Find where the given text appears and provide that cell's center as (X, Y) coordinate. 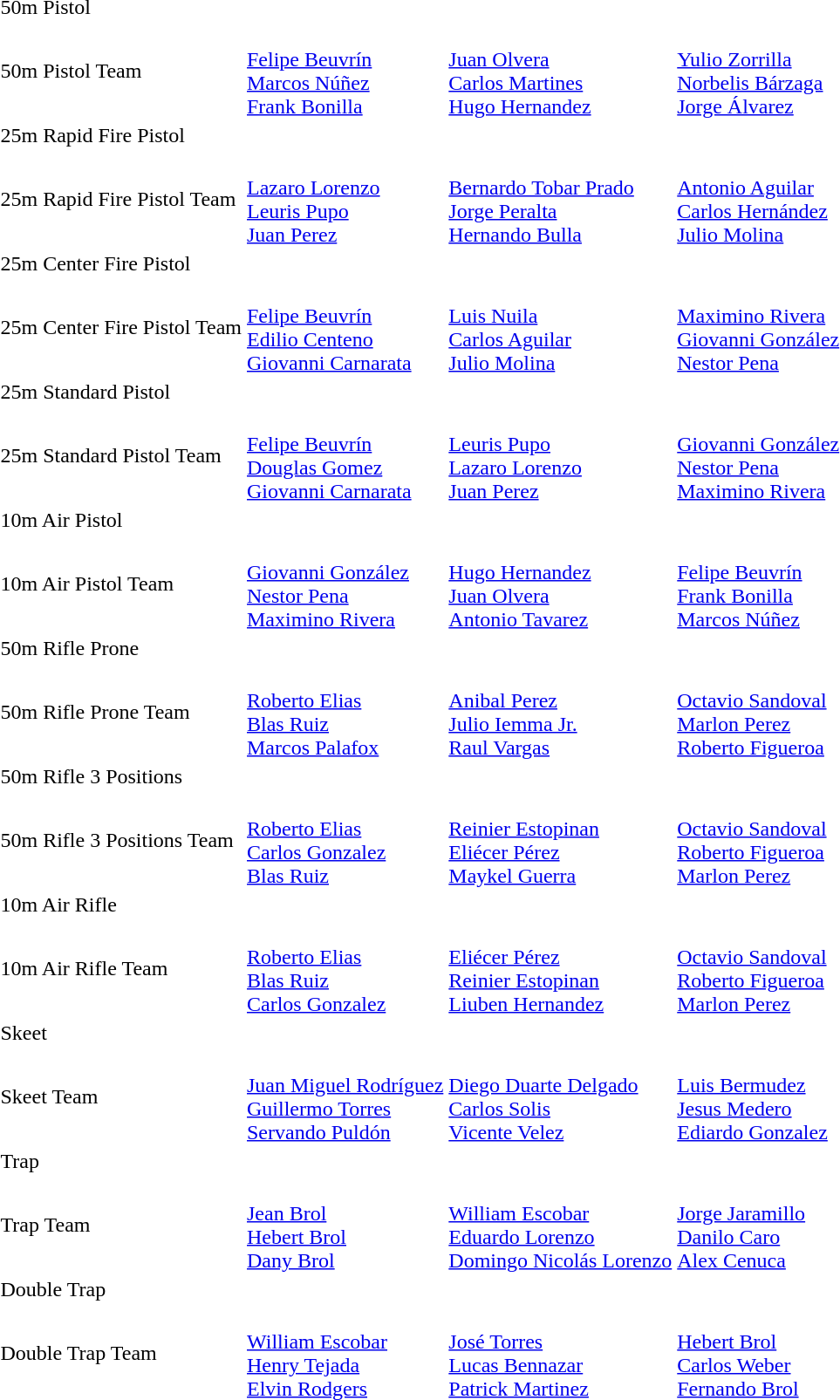
Giovanni GonzálezNestor PenaMaximino Rivera (345, 584)
Felipe BeuvrínEdilio CentenoGiovanni Carnarata (345, 328)
Diego Duarte DelgadoCarlos SolisVicente Velez (560, 1097)
Roberto EliasCarlos GonzalezBlas Ruiz (345, 841)
Felipe BeuvrínDouglas GomezGiovanni Carnarata (345, 455)
Juan Miguel RodríguezGuillermo TorresServando Puldón (345, 1097)
Juan OlveraCarlos MartinesHugo Hernandez (560, 72)
Jean BrolHebert BrolDany Brol (345, 1225)
Lazaro LorenzoLeuris PupoJuan Perez (345, 199)
Leuris PupoLazaro LorenzoJuan Perez (560, 455)
Bernardo Tobar PradoJorge PeraltaHernando Bulla (560, 199)
Eliécer PérezReinier EstopinanLiuben Hernandez (560, 968)
Roberto EliasBlas RuizCarlos Gonzalez (345, 968)
Anibal PerezJulio Iemma Jr.Raul Vargas (560, 712)
Luis NuilaCarlos AguilarJulio Molina (560, 328)
Reinier EstopinanEliécer PérezMaykel Guerra (560, 841)
William EscobarEduardo LorenzoDomingo Nicolás Lorenzo (560, 1225)
Roberto EliasBlas RuizMarcos Palafox (345, 712)
Hugo HernandezJuan OlveraAntonio Tavarez (560, 584)
Felipe BeuvrínMarcos NúñezFrank Bonilla (345, 72)
